Determine the [x, y] coordinate at the center of the cell enclosing the given text.  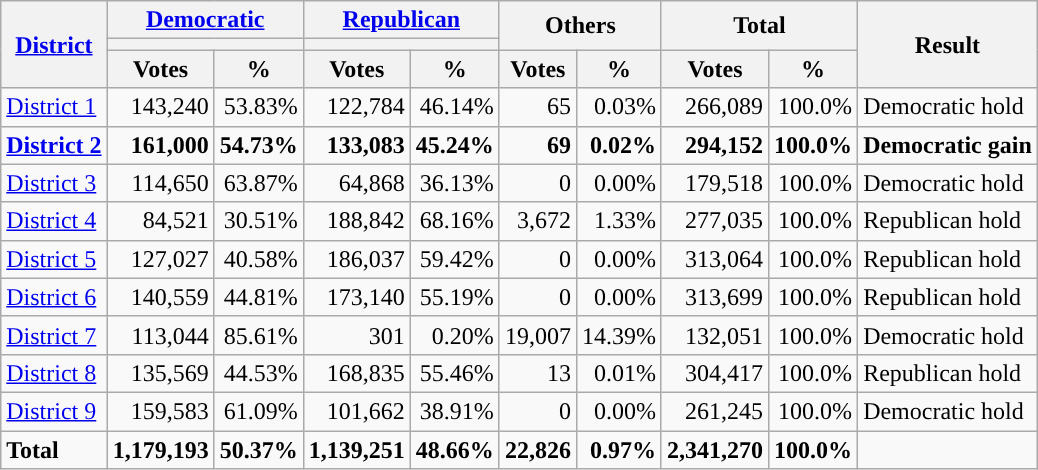
313,064 [714, 259]
188,842 [356, 221]
District [54, 44]
44.53% [258, 373]
Others [580, 26]
133,083 [356, 145]
0.20% [454, 335]
161,000 [160, 145]
48.66% [454, 449]
3,672 [538, 221]
140,559 [160, 297]
0.02% [618, 145]
69 [538, 145]
64,868 [356, 183]
143,240 [160, 107]
Republican [401, 20]
Result [948, 44]
173,140 [356, 297]
13 [538, 373]
304,417 [714, 373]
68.16% [454, 221]
1,139,251 [356, 449]
135,569 [160, 373]
Democratic gain [948, 145]
101,662 [356, 411]
36.13% [454, 183]
38.91% [454, 411]
2,341,270 [714, 449]
61.09% [258, 411]
277,035 [714, 221]
55.46% [454, 373]
63.87% [258, 183]
179,518 [714, 183]
261,245 [714, 411]
159,583 [160, 411]
District 8 [54, 373]
District 1 [54, 107]
0.97% [618, 449]
1.33% [618, 221]
District 5 [54, 259]
54.73% [258, 145]
313,699 [714, 297]
44.81% [258, 297]
District 4 [54, 221]
0.03% [618, 107]
53.83% [258, 107]
85.61% [258, 335]
294,152 [714, 145]
122,784 [356, 107]
186,037 [356, 259]
45.24% [454, 145]
50.37% [258, 449]
District 2 [54, 145]
301 [356, 335]
55.19% [454, 297]
59.42% [454, 259]
19,007 [538, 335]
127,027 [160, 259]
46.14% [454, 107]
District 7 [54, 335]
14.39% [618, 335]
113,044 [160, 335]
22,826 [538, 449]
168,835 [356, 373]
District 3 [54, 183]
30.51% [258, 221]
65 [538, 107]
0.01% [618, 373]
1,179,193 [160, 449]
84,521 [160, 221]
District 6 [54, 297]
266,089 [714, 107]
District 9 [54, 411]
114,650 [160, 183]
40.58% [258, 259]
132,051 [714, 335]
Democratic [205, 20]
